For the text-containing cell, return its midpoint in (x, y) coordinate format. 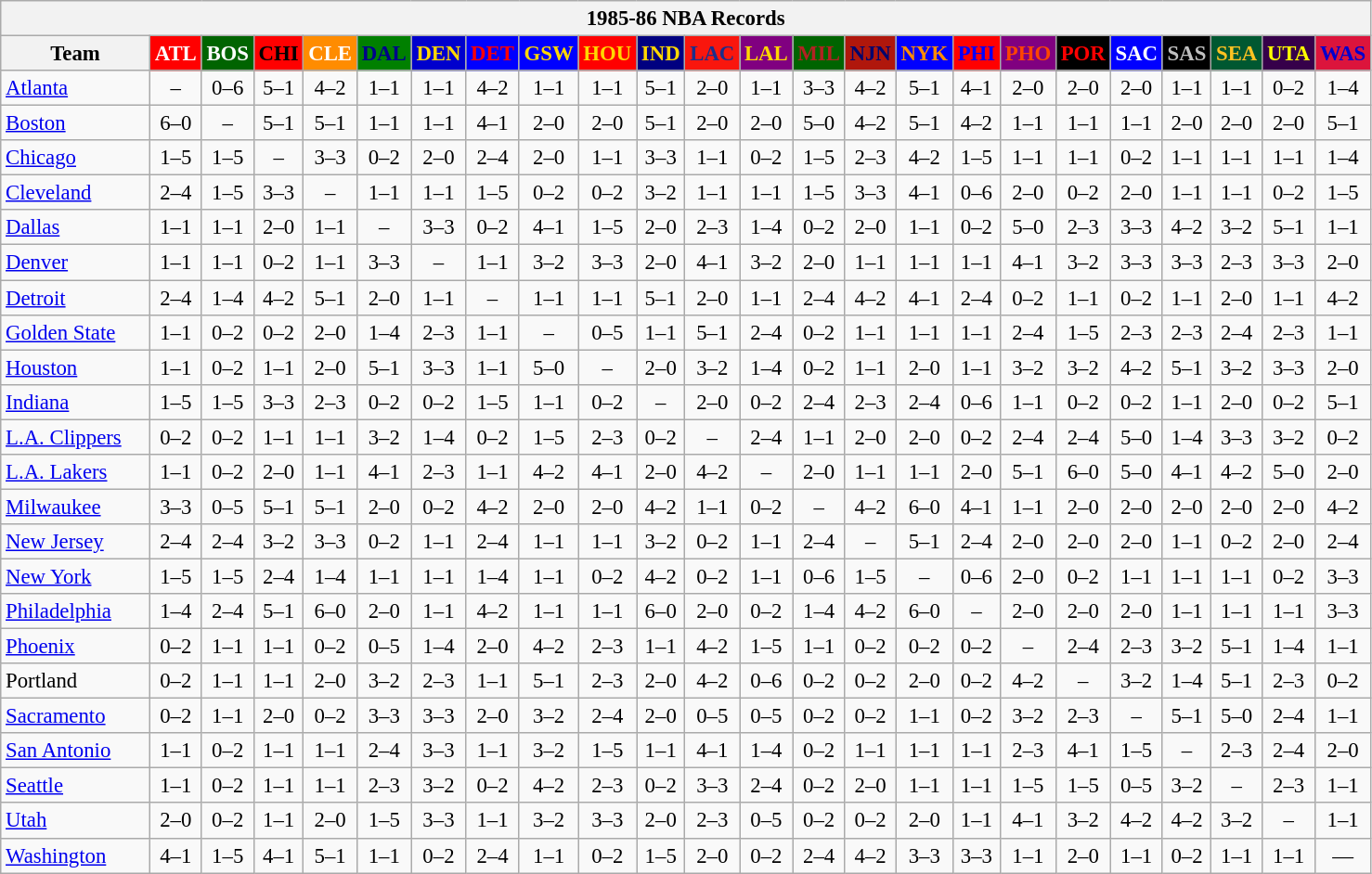
L.A. Clippers (76, 437)
PHO (1028, 54)
New Jersey (76, 542)
Houston (76, 367)
Detroit (76, 298)
LAL (767, 54)
PHI (977, 54)
SAS (1186, 54)
IND (661, 54)
GSW (549, 54)
Portland (76, 681)
LAC (713, 54)
Philadelphia (76, 611)
DET (492, 54)
Utah (76, 821)
San Antonio (76, 751)
Denver (76, 263)
MIL (819, 54)
POR (1082, 54)
Sacramento (76, 716)
Phoenix (76, 647)
SAC (1136, 54)
Seattle (76, 786)
Boston (76, 123)
Atlanta (76, 88)
DEN (438, 54)
NYK (925, 54)
Golden State (76, 332)
CLE (330, 54)
DAL (384, 54)
WAS (1343, 54)
CHI (278, 54)
SEA (1236, 54)
Milwaukee (76, 507)
BOS (227, 54)
HOU (607, 54)
Washington (76, 855)
NJN (871, 54)
1985-86 NBA Records (686, 19)
New York (76, 576)
UTA (1288, 54)
L.A. Lakers (76, 472)
— (1343, 855)
Chicago (76, 158)
ATL (175, 54)
Team (76, 54)
Indiana (76, 402)
Dallas (76, 227)
Cleveland (76, 193)
